From the cell containing the given text, extract its center point as (x, y) coordinate. 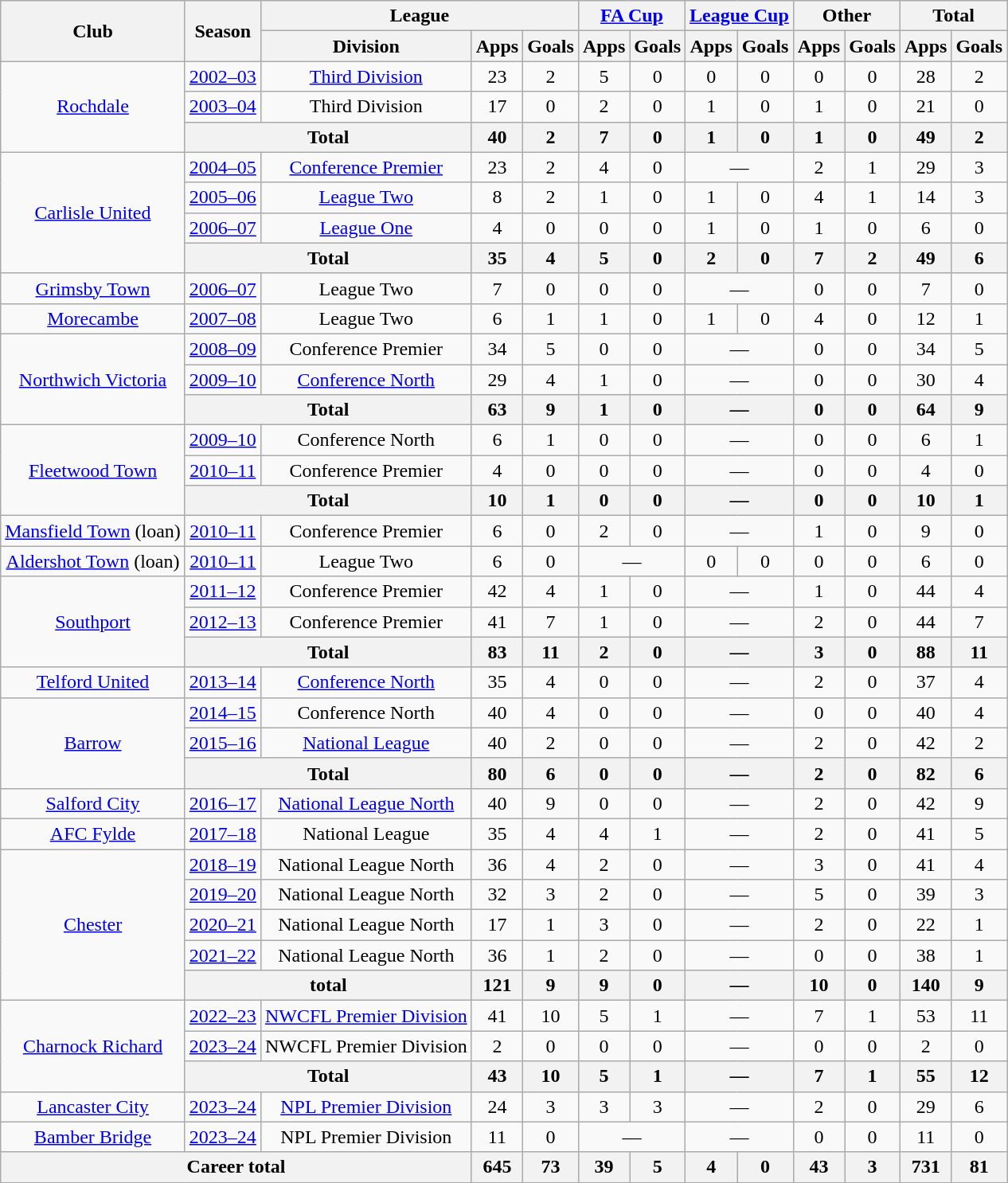
731 (925, 1167)
2014–15 (223, 713)
Aldershot Town (loan) (93, 561)
80 (497, 773)
53 (925, 1016)
Morecambe (93, 318)
32 (497, 895)
Season (223, 31)
2022–23 (223, 1016)
82 (925, 773)
81 (979, 1167)
2015–16 (223, 743)
Fleetwood Town (93, 470)
Lancaster City (93, 1107)
Mansfield Town (loan) (93, 531)
FA Cup (631, 16)
2018–19 (223, 864)
Telford United (93, 682)
total (328, 986)
2021–22 (223, 955)
73 (551, 1167)
14 (925, 197)
24 (497, 1107)
Northwich Victoria (93, 379)
2005–06 (223, 197)
AFC Fylde (93, 834)
8 (497, 197)
Club (93, 31)
Salford City (93, 803)
140 (925, 986)
Southport (93, 622)
121 (497, 986)
2020–21 (223, 925)
League One (366, 228)
645 (497, 1167)
64 (925, 410)
2004–05 (223, 167)
2007–08 (223, 318)
2017–18 (223, 834)
2008–09 (223, 349)
30 (925, 380)
2016–17 (223, 803)
2002–03 (223, 76)
88 (925, 652)
Grimsby Town (93, 288)
League Cup (740, 16)
Rochdale (93, 107)
37 (925, 682)
2011–12 (223, 591)
Barrow (93, 743)
2003–04 (223, 107)
83 (497, 652)
Career total (236, 1167)
22 (925, 925)
Chester (93, 924)
League (419, 16)
21 (925, 107)
2019–20 (223, 895)
28 (925, 76)
63 (497, 410)
Charnock Richard (93, 1046)
Carlisle United (93, 213)
Other (846, 16)
2012–13 (223, 622)
Bamber Bridge (93, 1137)
Division (366, 46)
2013–14 (223, 682)
55 (925, 1076)
38 (925, 955)
